Output the [X, Y] coordinate of the center of the cell containing the given text.  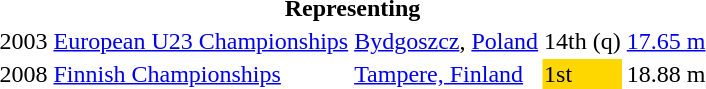
1st [583, 74]
Bydgoszcz, Poland [446, 41]
Finnish Championships [201, 74]
European U23 Championships [201, 41]
14th (q) [583, 41]
Tampere, Finland [446, 74]
